Pinpoint the cell where the given text exists, returning its [X, Y] midpoint coordinate. 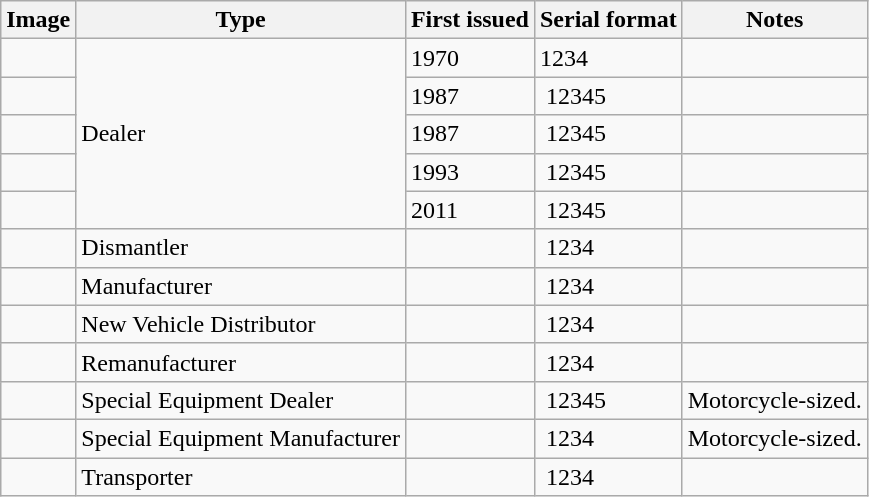
Manufacturer [241, 286]
New Vehicle Distributor [241, 324]
Transporter [241, 477]
First issued [470, 20]
Dismantler [241, 248]
Type [241, 20]
2011 [470, 210]
Image [38, 20]
1993 [470, 172]
Serial format [608, 20]
Notes [774, 20]
Dealer [241, 134]
Special Equipment Dealer [241, 400]
Special Equipment Manufacturer [241, 438]
1970 [470, 58]
Remanufacturer [241, 362]
